Extract the [x, y] coordinate from the center of the cell holding the provided text.  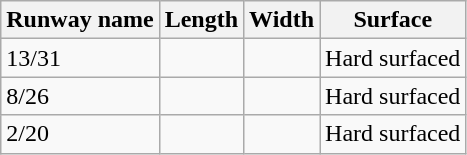
Surface [393, 20]
13/31 [80, 58]
Length [201, 20]
Runway name [80, 20]
8/26 [80, 96]
2/20 [80, 134]
Width [282, 20]
